Return the [x, y] coordinate for the center point of the cell that contains the specified text.  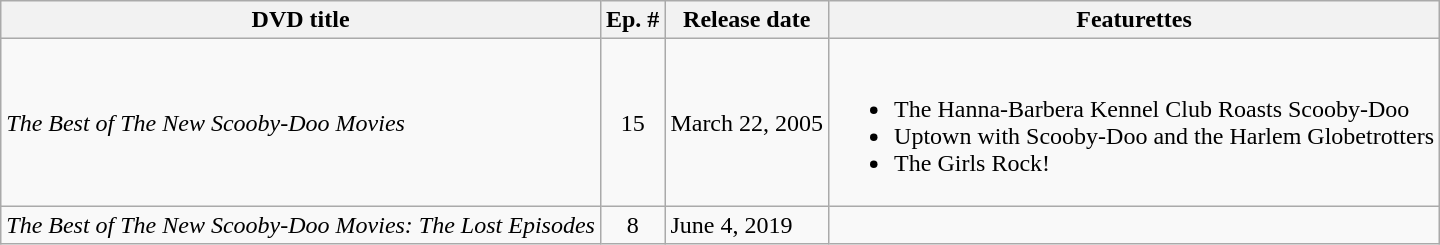
Featurettes [1134, 20]
The Best of The New Scooby-Doo Movies: The Lost Episodes [301, 225]
15 [632, 122]
The Hanna-Barbera Kennel Club Roasts Scooby-DooUptown with Scooby-Doo and the Harlem GlobetrottersThe Girls Rock! [1134, 122]
Release date [747, 20]
Ep. # [632, 20]
The Best of The New Scooby-Doo Movies [301, 122]
March 22, 2005 [747, 122]
DVD title [301, 20]
8 [632, 225]
June 4, 2019 [747, 225]
